Identify which cell holds the provided text, then report its (X, Y) central coordinate. 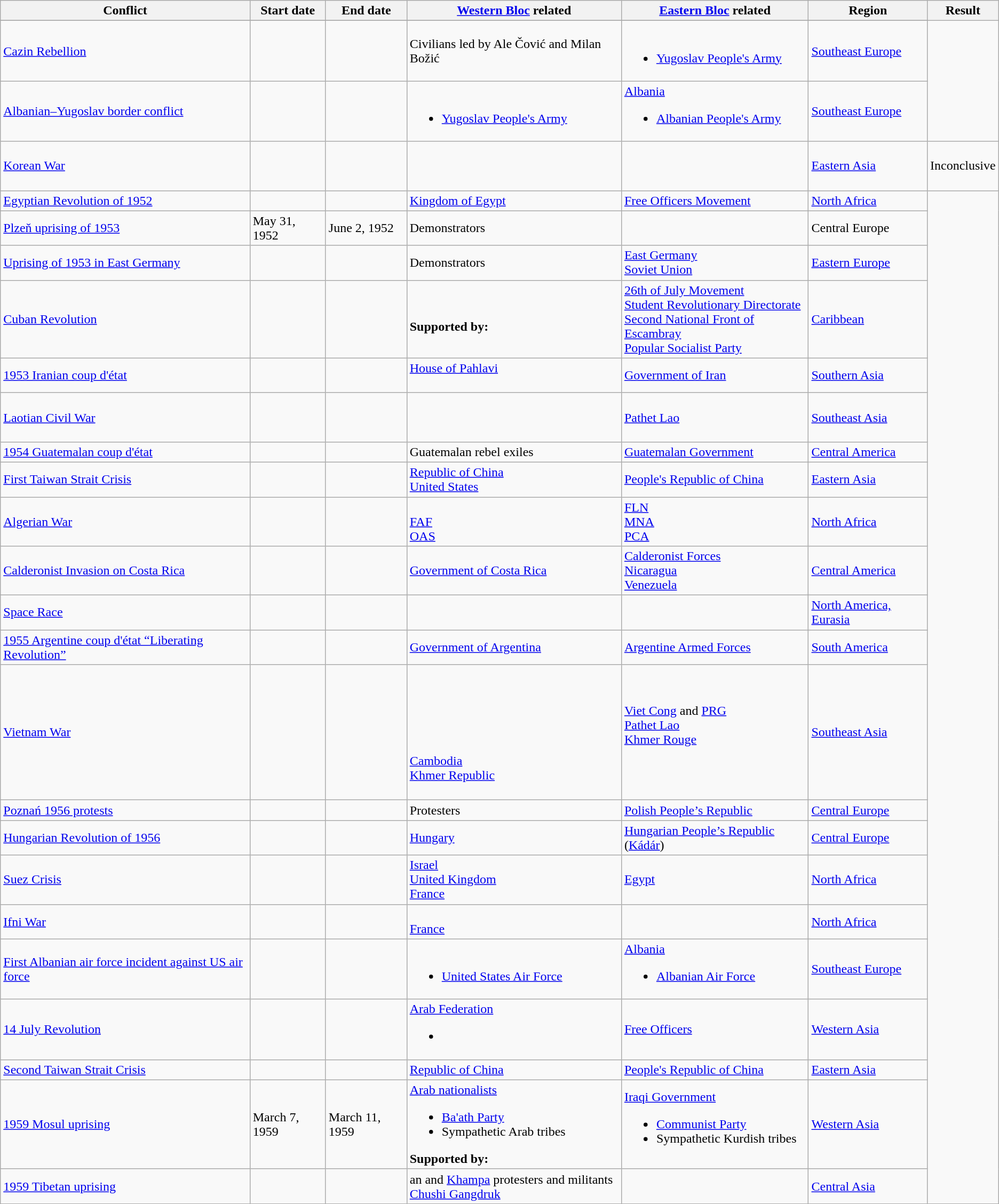
Eastern Europe (868, 262)
June 2, 1952 (366, 228)
End date (366, 11)
Uprising of 1953 in East Germany (125, 262)
Civilians led by Ale Čović and Milan Božić (514, 51)
Guatemalan Government (715, 452)
Space Race (125, 612)
March 7, 1959 (288, 1125)
Cambodia Khmer Republic (514, 732)
Caribbean (868, 319)
Laotian Civil War (125, 417)
May 31, 1952 (288, 228)
FAF OAS (514, 522)
Cazin Rebellion (125, 51)
First Albanian air force incident against US air force (125, 969)
Eastern Bloc related (715, 11)
Western Bloc related (514, 11)
Second Taiwan Strait Crisis (125, 1070)
Free Officers (715, 1030)
Government of Costa Rica (514, 571)
Supported by: (514, 319)
Albania Albanian People's Army (715, 111)
March 11, 1959 (366, 1125)
1954 Guatemalan coup d'état (125, 452)
Region (868, 11)
26th of July Movement Student Revolutionary Directorate Second National Front of Escambray Popular Socialist Party (715, 319)
Start date (288, 11)
Vietnam War (125, 732)
Government of Argentina (514, 648)
Hungary (514, 838)
Central Asia (868, 1186)
Southern Asia (868, 376)
Free Officers Movement (715, 201)
Calderonist Invasion on Costa Rica (125, 571)
FLN MNA PCA (715, 522)
First Taiwan Strait Crisis (125, 479)
Iraqi Government Communist Party Sympathetic Kurdish tribes (715, 1125)
Plzeň uprising of 1953 (125, 228)
Suez Crisis (125, 880)
14 July Revolution (125, 1030)
Poznań 1956 protests (125, 810)
Albanian–Yugoslav border conflict (125, 111)
Egyptian Revolution of 1952 (125, 201)
Argentine Armed Forces (715, 648)
Republic of China (514, 1070)
Kingdom of Egypt (514, 201)
Calderonist Forces Nicaragua Venezuela (715, 571)
Algerian War (125, 522)
1959 Mosul uprising (125, 1125)
East Germany Soviet Union (715, 262)
an and Khampa protesters and militants Chushi Gangdruk (514, 1186)
1953 Iranian coup d'état (125, 376)
Korean War (125, 166)
House of Pahlavi (514, 376)
North America, Eurasia (868, 612)
1959 Tibetan uprising (125, 1186)
Polish People’s Republic (715, 810)
Israel United Kingdom France (514, 880)
Conflict (125, 11)
Ifni War (125, 922)
South America (868, 648)
Hungarian People’s Republic (Kádár) (715, 838)
Inconclusive (963, 166)
Arab Federation (514, 1030)
Protesters (514, 810)
Result (963, 11)
Republic of China United States (514, 479)
1955 Argentine coup d'état “Liberating Revolution” (125, 648)
Viet Cong and PRG Pathet Lao Khmer Rouge (715, 732)
France (514, 922)
Government of Iran (715, 376)
United States Air Force (514, 969)
Cuban Revolution (125, 319)
Hungarian Revolution of 1956 (125, 838)
Albania Albanian Air Force (715, 969)
Egypt (715, 880)
Pathet Lao (715, 417)
Guatemalan rebel exiles (514, 452)
Arab nationalists Ba'ath Party Sympathetic Arab tribesSupported by: (514, 1125)
